Scan for the cell matching the given text and deliver its (x, y) coordinate at center. 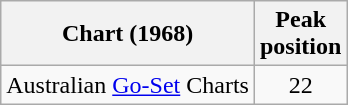
Peakposition (300, 34)
Chart (1968) (128, 34)
Australian Go-Set Charts (128, 85)
22 (300, 85)
